Output the [X, Y] coordinate of the center of the cell containing the given text.  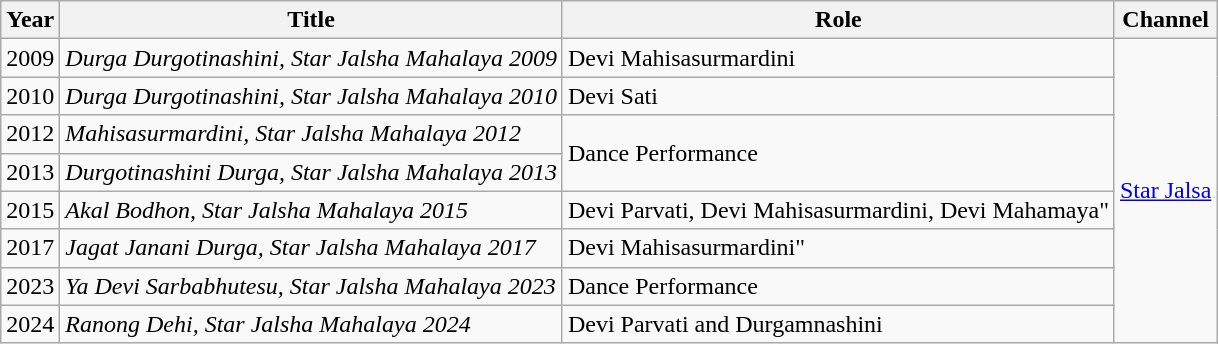
2017 [30, 248]
Star Jalsa [1165, 191]
Year [30, 20]
Devi Parvati and Durgamnashini [838, 324]
Devi Mahisasurmardini [838, 58]
Mahisasurmardini, Star Jalsha Mahalaya 2012 [312, 134]
Durga Durgotinashini, Star Jalsha Mahalaya 2009 [312, 58]
Devi Parvati, Devi Mahisasurmardini, Devi Mahamaya" [838, 210]
Jagat Janani Durga, Star Jalsha Mahalaya 2017 [312, 248]
2023 [30, 286]
Durgotinashini Durga, Star Jalsha Mahalaya 2013 [312, 172]
Ranong Dehi, Star Jalsha Mahalaya 2024 [312, 324]
2024 [30, 324]
Devi Sati [838, 96]
2009 [30, 58]
2012 [30, 134]
2010 [30, 96]
2015 [30, 210]
Title [312, 20]
Durga Durgotinashini, Star Jalsha Mahalaya 2010 [312, 96]
2013 [30, 172]
Ya Devi Sarbabhutesu, Star Jalsha Mahalaya 2023 [312, 286]
Akal Bodhon, Star Jalsha Mahalaya 2015 [312, 210]
Role [838, 20]
Devi Mahisasurmardini" [838, 248]
Channel [1165, 20]
